From the cell containing the given text, extract its center point as (X, Y) coordinate. 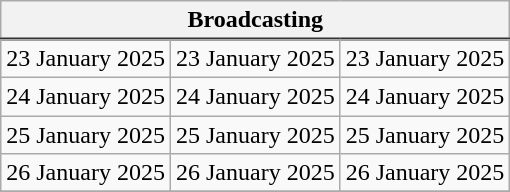
Broadcasting (256, 20)
